Output the [x, y] coordinate of the center of the cell containing the given text.  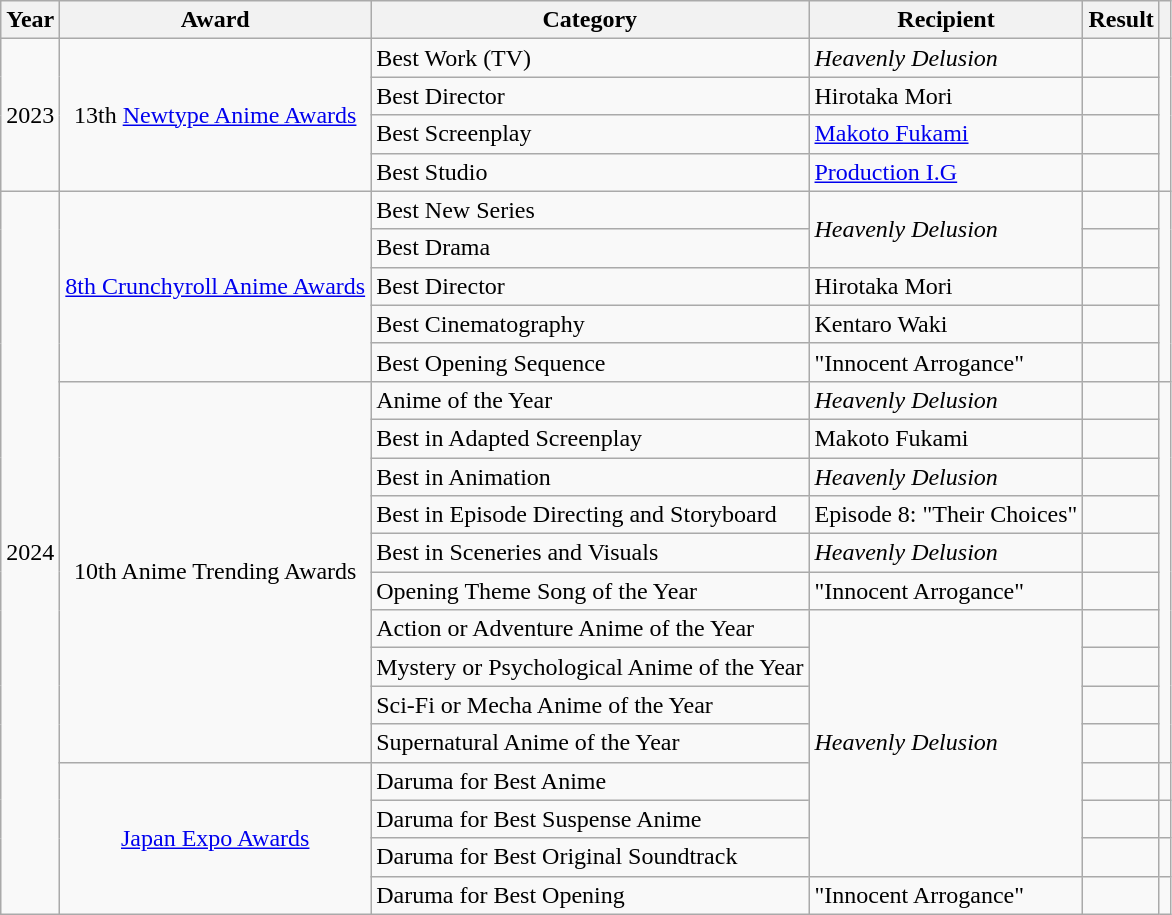
Best New Series [590, 210]
Best Drama [590, 248]
Supernatural Anime of the Year [590, 743]
2023 [30, 115]
Best Work (TV) [590, 58]
2024 [30, 552]
Action or Adventure Anime of the Year [590, 629]
Daruma for Best Anime [590, 781]
Year [30, 20]
Episode 8: "Their Choices" [946, 515]
Production I.G [946, 172]
Recipient [946, 20]
Category [590, 20]
Daruma for Best Original Soundtrack [590, 857]
Mystery or Psychological Anime of the Year [590, 667]
Best Studio [590, 172]
Best in Episode Directing and Storyboard [590, 515]
Best in Sceneries and Visuals [590, 553]
Award [216, 20]
Best in Animation [590, 477]
13th Newtype Anime Awards [216, 115]
Best Cinematography [590, 324]
8th Crunchyroll Anime Awards [216, 286]
Kentaro Waki [946, 324]
Sci-Fi or Mecha Anime of the Year [590, 705]
10th Anime Trending Awards [216, 572]
Best Screenplay [590, 134]
Opening Theme Song of the Year [590, 591]
Best Opening Sequence [590, 362]
Daruma for Best Opening [590, 895]
Japan Expo Awards [216, 838]
Anime of the Year [590, 400]
Daruma for Best Suspense Anime [590, 819]
Best in Adapted Screenplay [590, 438]
Result [1121, 20]
